Output the [X, Y] coordinate of the center of the cell containing the given text.  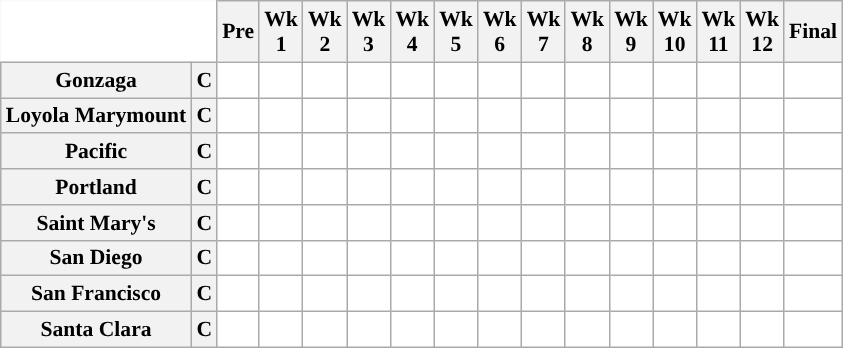
San Diego [96, 258]
Gonzaga [96, 80]
Wk12 [762, 32]
Pre [238, 32]
Wk5 [456, 32]
Wk11 [719, 32]
Santa Clara [96, 330]
Wk3 [369, 32]
Wk7 [544, 32]
Loyola Marymount [96, 116]
San Francisco [96, 294]
Wk2 [325, 32]
Saint Mary's [96, 223]
Wk6 [500, 32]
Wk9 [631, 32]
Wk10 [675, 32]
Wk4 [412, 32]
Wk1 [281, 32]
Pacific [96, 152]
Final [813, 32]
Wk8 [587, 32]
Portland [96, 187]
